Determine the [x, y] coordinate at the center of the cell enclosing the given text.  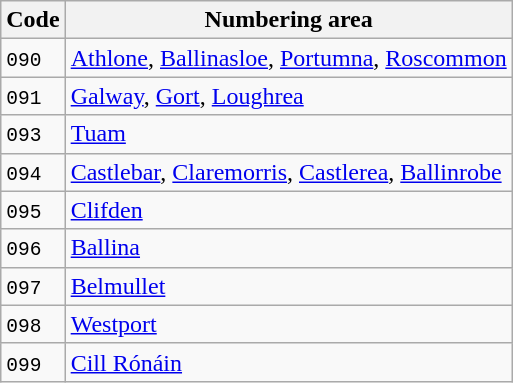
Numbering area [288, 20]
Ballina [288, 248]
Clifden [288, 210]
098 [33, 324]
096 [33, 248]
Code [33, 20]
095 [33, 210]
099 [33, 362]
Castlebar, Claremorris, Castlerea, Ballinrobe [288, 172]
093 [33, 134]
Belmullet [288, 286]
Galway, Gort, Loughrea [288, 96]
097 [33, 286]
094 [33, 172]
Athlone, Ballinasloe, Portumna, Roscommon [288, 58]
091 [33, 96]
Cill Rónáin [288, 362]
090 [33, 58]
Tuam [288, 134]
Westport [288, 324]
